For the text-containing cell, return its midpoint in (X, Y) coordinate format. 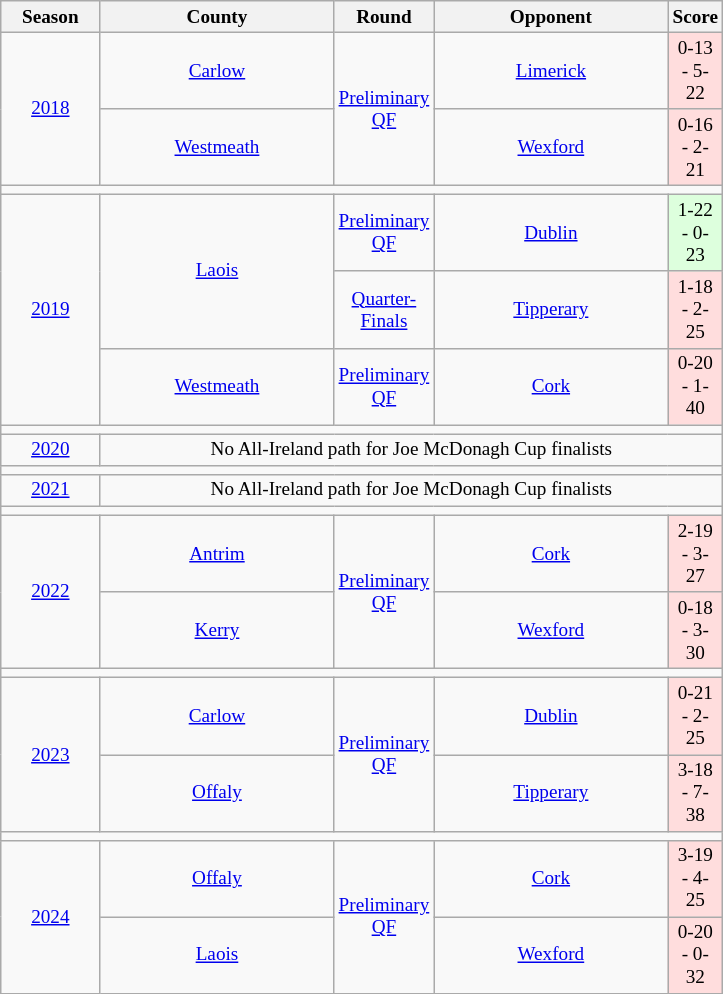
2019 (50, 310)
2-19 - 3-27 (696, 554)
Limerick (551, 70)
0-16 - 2-21 (696, 148)
2021 (50, 490)
2023 (50, 754)
Score (696, 17)
1-22 - 0-23 (696, 234)
2024 (50, 916)
Kerry (217, 630)
2018 (50, 108)
3-18 - 7-38 (696, 792)
2020 (50, 450)
2022 (50, 592)
0-20 - 1-40 (696, 386)
Season (50, 17)
Round (384, 17)
0-18 - 3-30 (696, 630)
Quarter-Finals (384, 310)
County (217, 17)
Opponent (551, 17)
1-18 - 2-25 (696, 310)
0-13 - 5-22 (696, 70)
3-19 - 4-25 (696, 878)
Antrim (217, 554)
0-20 - 0-32 (696, 956)
0-21 - 2-25 (696, 716)
